Output the [X, Y] coordinate of the center of the cell containing the given text.  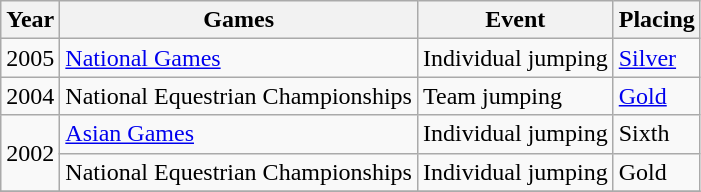
Team jumping [515, 96]
2004 [30, 96]
Year [30, 20]
Games [239, 20]
Placing [656, 20]
Sixth [656, 134]
Event [515, 20]
2005 [30, 58]
Asian Games [239, 134]
National Games [239, 58]
Silver [656, 58]
2002 [30, 153]
